Return (X, Y) of the center of cell containing provided text 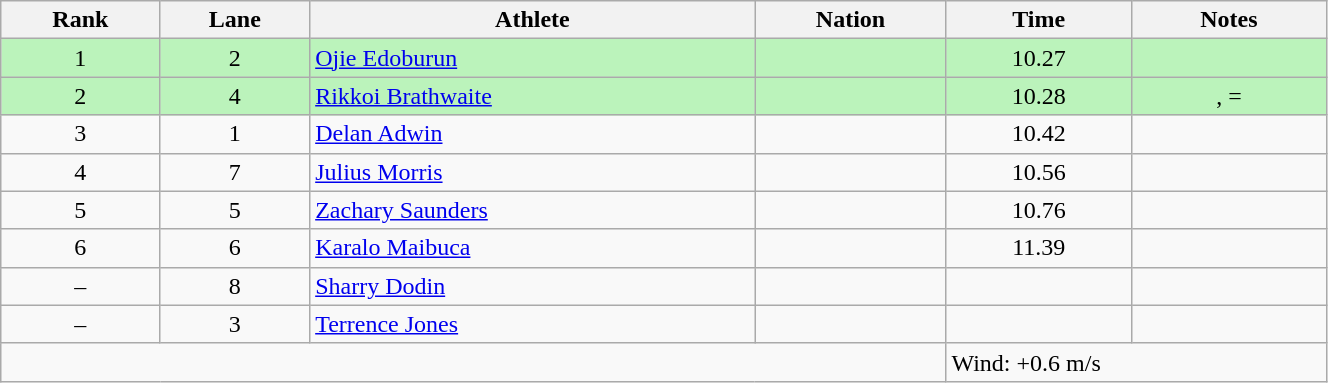
Rank (80, 20)
Athlete (532, 20)
Terrence Jones (532, 324)
10.76 (1038, 210)
Julius Morris (532, 172)
Karalo Maibuca (532, 248)
, = (1228, 96)
11.39 (1038, 248)
10.28 (1038, 96)
Ojie Edoburun (532, 58)
Delan Adwin (532, 134)
10.27 (1038, 58)
Rikkoi Brathwaite (532, 96)
Sharry Dodin (532, 286)
Time (1038, 20)
8 (235, 286)
10.56 (1038, 172)
7 (235, 172)
Nation (850, 20)
Lane (235, 20)
Wind: +0.6 m/s (1136, 362)
Zachary Saunders (532, 210)
Notes (1228, 20)
10.42 (1038, 134)
